Output the (x, y) coordinate of the center of the cell containing the given text.  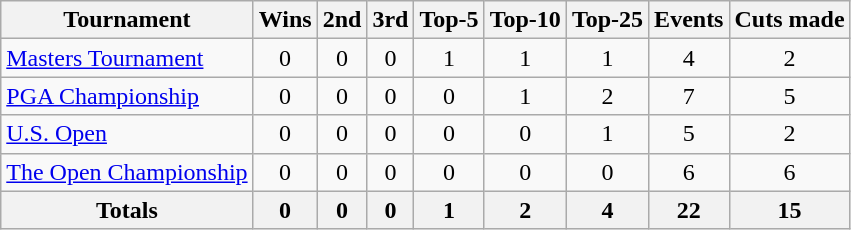
Top-10 (525, 20)
The Open Championship (127, 172)
Top-5 (449, 20)
Masters Tournament (127, 58)
2nd (342, 20)
PGA Championship (127, 96)
7 (689, 96)
Tournament (127, 20)
Cuts made (790, 20)
15 (790, 210)
3rd (390, 20)
Events (689, 20)
U.S. Open (127, 134)
22 (689, 210)
Top-25 (607, 20)
Wins (285, 20)
Totals (127, 210)
